Detect which cell encompasses the target text, then output its [x, y] center coordinate. 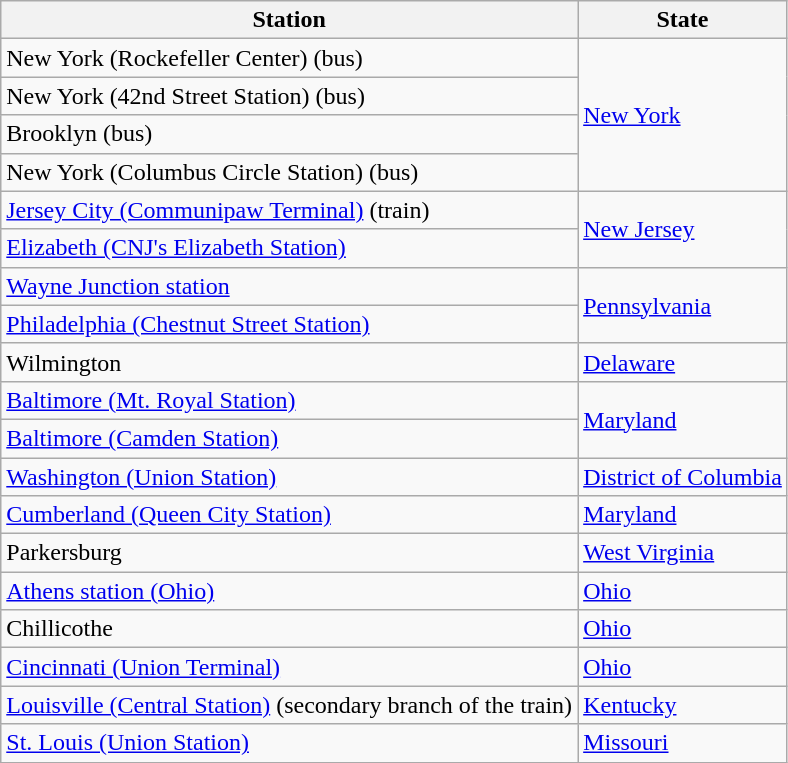
Brooklyn (bus) [290, 134]
State [683, 20]
Louisville (Central Station) (secondary branch of the train) [290, 705]
St. Louis (Union Station) [290, 743]
District of Columbia [683, 477]
New York (42nd Street Station) (bus) [290, 96]
Philadelphia (Chestnut Street Station) [290, 324]
Jersey City (Communipaw Terminal) (train) [290, 210]
Station [290, 20]
New York (Columbus Circle Station) (bus) [290, 172]
Wayne Junction station [290, 286]
Washington (Union Station) [290, 477]
New York (Rockefeller Center) (bus) [290, 58]
Delaware [683, 362]
Missouri [683, 743]
Wilmington [290, 362]
Baltimore (Mt. Royal Station) [290, 400]
Athens station (Ohio) [290, 591]
Cincinnati (Union Terminal) [290, 667]
Chillicothe [290, 629]
Baltimore (Camden Station) [290, 438]
Pennsylvania [683, 305]
Kentucky [683, 705]
Cumberland (Queen City Station) [290, 515]
New York [683, 115]
Parkersburg [290, 553]
West Virginia [683, 553]
Elizabeth (CNJ's Elizabeth Station) [290, 248]
New Jersey [683, 229]
